For the text-containing cell, return its midpoint in [x, y] coordinate format. 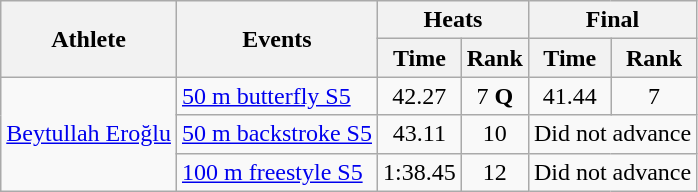
42.27 [420, 96]
50 m backstroke S5 [276, 134]
100 m freestyle S5 [276, 172]
Beytullah Eroğlu [89, 134]
Heats [454, 20]
Final [612, 20]
7 Q [494, 96]
12 [494, 172]
41.44 [570, 96]
Athlete [89, 39]
1:38.45 [420, 172]
50 m butterfly S5 [276, 96]
10 [494, 134]
7 [654, 96]
43.11 [420, 134]
Events [276, 39]
